Determine the (X, Y) coordinate at the center of the cell enclosing the given text.  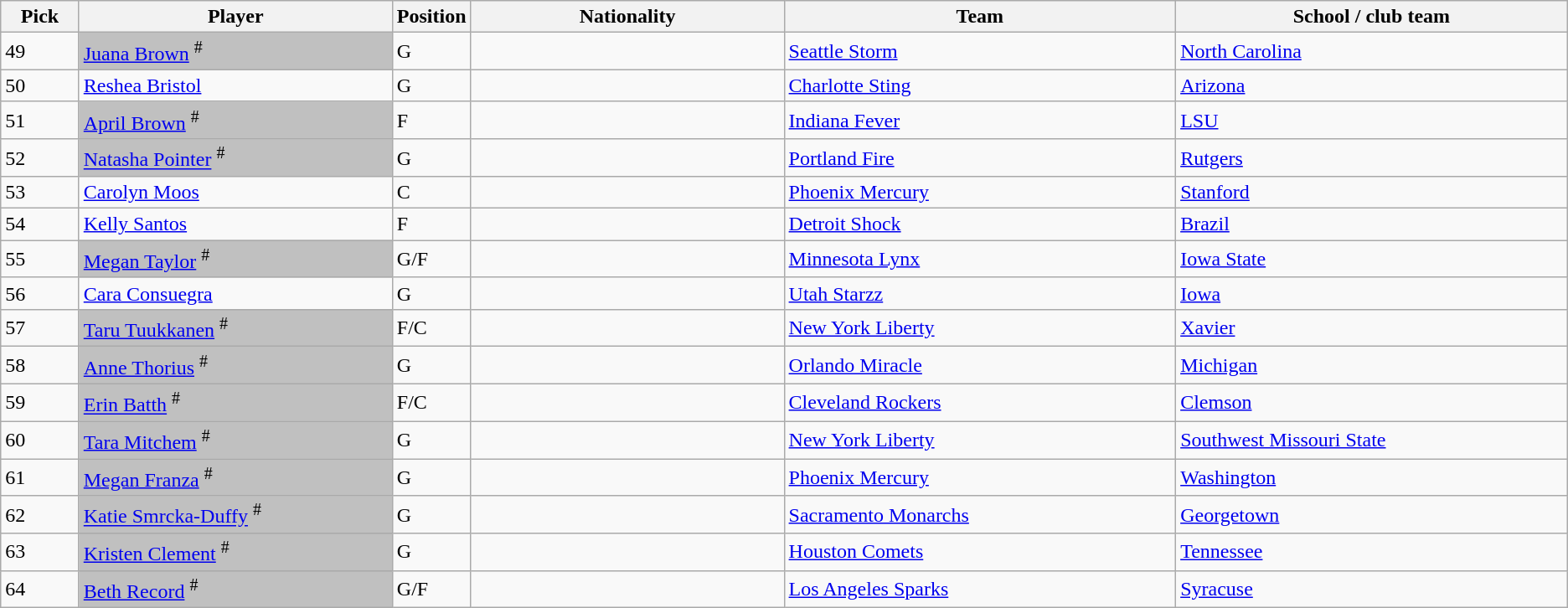
Portland Fire (980, 157)
Natasha Pointer # (235, 157)
Nationality (627, 17)
Carolyn Moos (235, 193)
58 (40, 365)
Player (235, 17)
62 (40, 514)
Rutgers (1372, 157)
Kelly Santos (235, 224)
Tennessee (1372, 553)
Iowa (1372, 293)
Katie Smrcka-Duffy # (235, 514)
Brazil (1372, 224)
63 (40, 553)
School / club team (1372, 17)
Detroit Shock (980, 224)
51 (40, 121)
49 (40, 52)
Washington (1372, 477)
54 (40, 224)
56 (40, 293)
Houston Comets (980, 553)
52 (40, 157)
55 (40, 260)
Erin Batth # (235, 402)
Juana Brown # (235, 52)
Utah Starzz (980, 293)
50 (40, 85)
Kristen Clement # (235, 553)
Southwest Missouri State (1372, 441)
60 (40, 441)
C (431, 193)
North Carolina (1372, 52)
Taru Tuukkanen # (235, 328)
LSU (1372, 121)
Cleveland Rockers (980, 402)
Team (980, 17)
Reshea Bristol (235, 85)
Syracuse (1372, 590)
61 (40, 477)
Orlando Miracle (980, 365)
Seattle Storm (980, 52)
Cara Consuegra (235, 293)
Iowa State (1372, 260)
53 (40, 193)
Xavier (1372, 328)
Charlotte Sting (980, 85)
Sacramento Monarchs (980, 514)
Megan Taylor # (235, 260)
Clemson (1372, 402)
Megan Franza # (235, 477)
Michigan (1372, 365)
Minnesota Lynx (980, 260)
Stanford (1372, 193)
Los Angeles Sparks (980, 590)
64 (40, 590)
Indiana Fever (980, 121)
59 (40, 402)
Anne Thorius # (235, 365)
Position (431, 17)
Tara Mitchem # (235, 441)
Beth Record # (235, 590)
April Brown # (235, 121)
Pick (40, 17)
Georgetown (1372, 514)
Arizona (1372, 85)
57 (40, 328)
